Return the [X, Y] coordinate for the center point of the cell that contains the specified text.  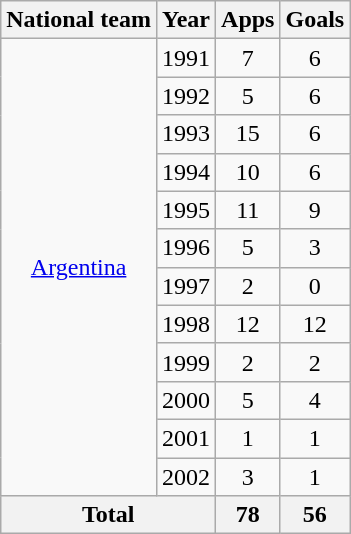
National team [79, 20]
1991 [186, 58]
Year [186, 20]
Argentina [79, 268]
2000 [186, 400]
15 [248, 134]
2002 [186, 477]
78 [248, 515]
1999 [186, 362]
Apps [248, 20]
11 [248, 210]
10 [248, 172]
1998 [186, 324]
2001 [186, 438]
0 [315, 286]
1997 [186, 286]
Total [108, 515]
7 [248, 58]
1994 [186, 172]
Goals [315, 20]
4 [315, 400]
9 [315, 210]
1993 [186, 134]
56 [315, 515]
1995 [186, 210]
1992 [186, 96]
1996 [186, 248]
